Return [x, y] of the center of cell containing provided text 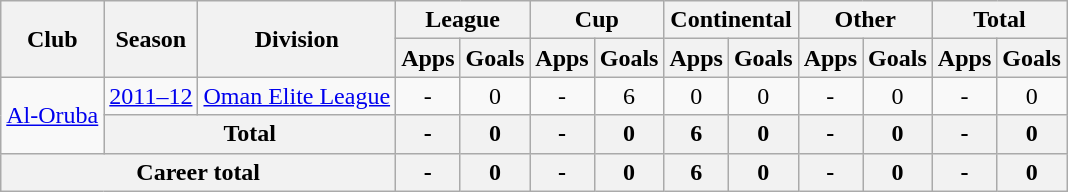
2011–12 [151, 96]
Al-Oruba [52, 115]
Continental [731, 20]
Club [52, 39]
Season [151, 39]
Other [865, 20]
Oman Elite League [297, 96]
Division [297, 39]
Cup [597, 20]
League [463, 20]
Career total [198, 172]
